Determine the (x, y) coordinate at the center of the cell enclosing the given text.  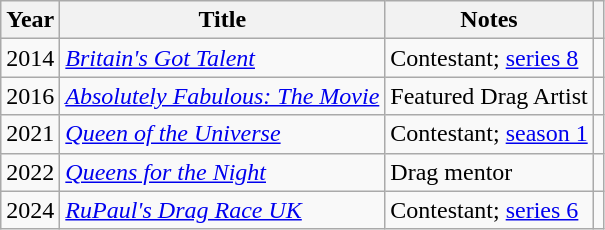
Featured Drag Artist (489, 96)
Queens for the Night (222, 172)
2024 (30, 210)
Title (222, 20)
Drag mentor (489, 172)
2016 (30, 96)
Contestant; season 1 (489, 134)
2022 (30, 172)
Contestant; series 6 (489, 210)
Contestant; series 8 (489, 58)
2021 (30, 134)
Absolutely Fabulous: The Movie (222, 96)
Notes (489, 20)
Queen of the Universe (222, 134)
Britain's Got Talent (222, 58)
RuPaul's Drag Race UK (222, 210)
Year (30, 20)
2014 (30, 58)
